Detect which cell encompasses the target text, then output its [x, y] center coordinate. 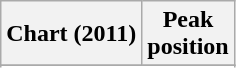
Peakposition [188, 34]
Chart (2011) [72, 34]
